Search for the cell housing the specified text and yield its (x, y) center coordinate. 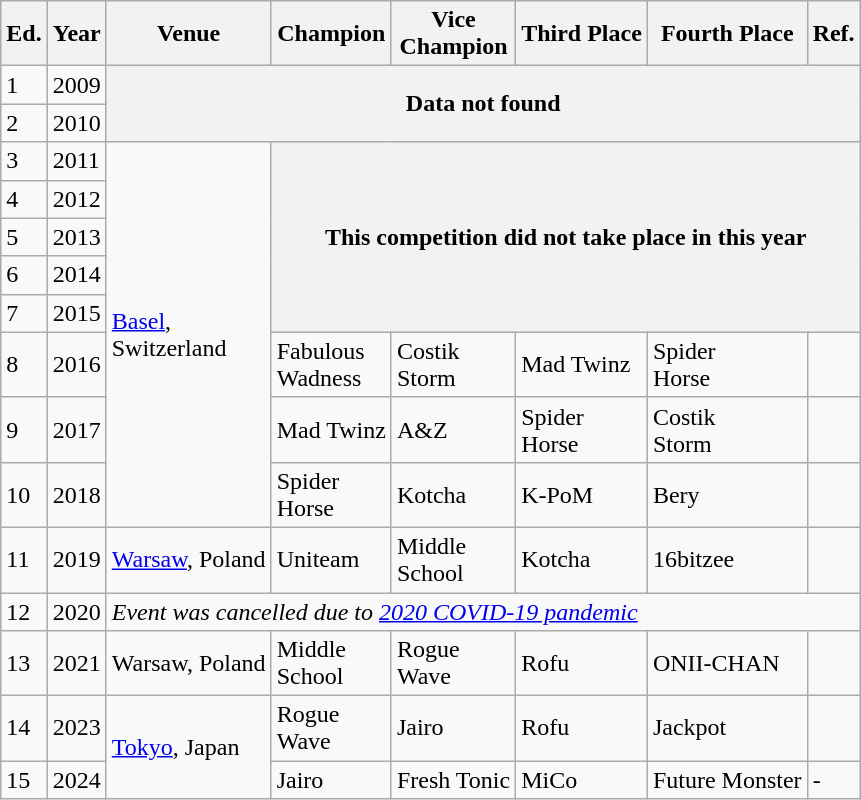
12 (24, 611)
This competition did not take place in this year (566, 237)
Fresh Tonic (453, 780)
Venue (188, 34)
15 (24, 780)
2017 (76, 430)
Ed. (24, 34)
2014 (76, 275)
4 (24, 199)
9 (24, 430)
Ref. (834, 34)
Event was cancelled due to 2020 COVID-19 pandemic (483, 611)
2009 (76, 85)
Tokyo, Japan (188, 748)
8 (24, 364)
Champion (331, 34)
2016 (76, 364)
Third Place (582, 34)
2 (24, 123)
3 (24, 161)
2021 (76, 664)
ViceChampion (453, 34)
Uniteam (331, 560)
K-PoM (582, 494)
2020 (76, 611)
2013 (76, 237)
- (834, 780)
1 (24, 85)
2012 (76, 199)
2019 (76, 560)
11 (24, 560)
Year (76, 34)
7 (24, 313)
10 (24, 494)
Jackpot (727, 728)
ONII-CHAN (727, 664)
16bitzee (727, 560)
A&Z (453, 430)
13 (24, 664)
2010 (76, 123)
2011 (76, 161)
2023 (76, 728)
Fourth Place (727, 34)
2018 (76, 494)
Data not found (483, 104)
MiCo (582, 780)
6 (24, 275)
14 (24, 728)
FabulousWadness (331, 364)
Basel,Switzerland (188, 335)
Bery (727, 494)
Future Monster (727, 780)
2015 (76, 313)
5 (24, 237)
2024 (76, 780)
